Locate the cell with the specified text and output its (X, Y) center coordinate. 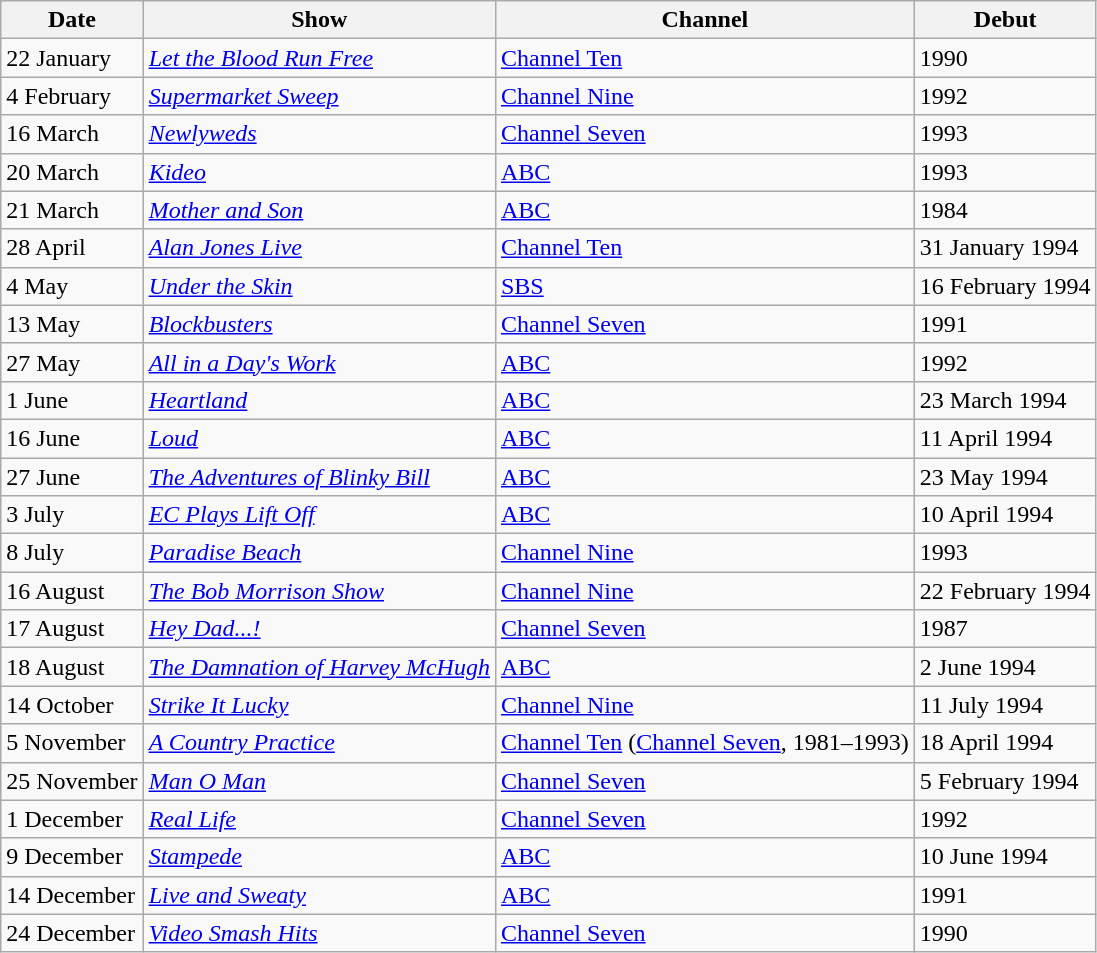
Real Life (319, 819)
28 April (72, 248)
Show (319, 20)
Loud (319, 438)
22 February 1994 (1005, 591)
1 June (72, 400)
Mother and Son (319, 210)
31 January 1994 (1005, 248)
16 August (72, 591)
Newlyweds (319, 134)
1984 (1005, 210)
13 May (72, 324)
11 July 1994 (1005, 705)
5 February 1994 (1005, 781)
Video Smash Hits (319, 933)
18 April 1994 (1005, 743)
The Damnation of Harvey McHugh (319, 667)
21 March (72, 210)
9 December (72, 857)
Paradise Beach (319, 553)
Kideo (319, 172)
4 May (72, 286)
14 October (72, 705)
Man O Man (319, 781)
Live and Sweaty (319, 895)
10 June 1994 (1005, 857)
17 August (72, 629)
3 July (72, 515)
25 November (72, 781)
1 December (72, 819)
Heartland (319, 400)
23 March 1994 (1005, 400)
4 February (72, 96)
Strike It Lucky (319, 705)
22 January (72, 58)
16 June (72, 438)
Let the Blood Run Free (319, 58)
11 April 1994 (1005, 438)
Blockbusters (319, 324)
27 May (72, 362)
Debut (1005, 20)
24 December (72, 933)
14 December (72, 895)
23 May 1994 (1005, 477)
10 April 1994 (1005, 515)
1987 (1005, 629)
Alan Jones Live (319, 248)
27 June (72, 477)
SBS (704, 286)
Channel Ten (Channel Seven, 1981–1993) (704, 743)
Under the Skin (319, 286)
18 August (72, 667)
All in a Day's Work (319, 362)
16 March (72, 134)
Supermarket Sweep (319, 96)
The Adventures of Blinky Bill (319, 477)
A Country Practice (319, 743)
2 June 1994 (1005, 667)
16 February 1994 (1005, 286)
Hey Dad...! (319, 629)
20 March (72, 172)
Channel (704, 20)
8 July (72, 553)
EC Plays Lift Off (319, 515)
Stampede (319, 857)
Date (72, 20)
5 November (72, 743)
The Bob Morrison Show (319, 591)
